Determine the [X, Y] coordinate at the center of the cell enclosing the given text.  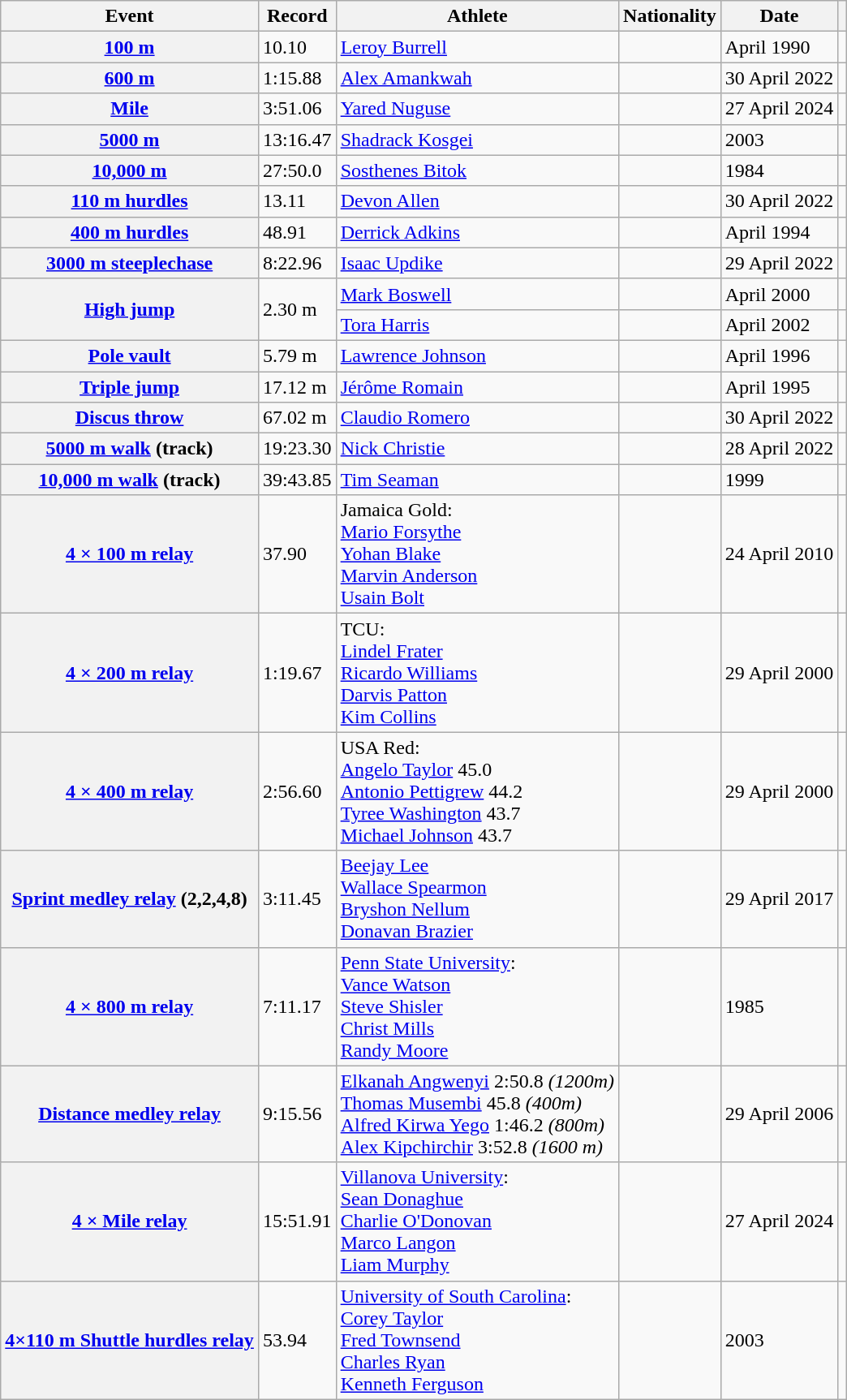
600 m [130, 78]
5000 m walk (track) [130, 449]
Claudio Romero [477, 418]
Jérôme Romain [477, 387]
4 × Mile relay [130, 1221]
Distance medley relay [130, 1114]
29 April 2022 [779, 263]
100 m [130, 47]
110 m hurdles [130, 201]
5000 m [130, 140]
Triple jump [130, 387]
TCU:Lindel FraterRicardo WilliamsDarvis PattonKim Collins [477, 673]
Devon Allen [477, 201]
4 × 100 m relay [130, 554]
Tim Seaman [477, 480]
10,000 m walk (track) [130, 480]
4 × 200 m relay [130, 673]
39:43.85 [297, 480]
April 1990 [779, 47]
April 1995 [779, 387]
Nationality [670, 16]
9:15.56 [297, 1114]
67.02 m [297, 418]
Nick Christie [477, 449]
Sosthenes Bitok [477, 170]
April 2002 [779, 325]
13.11 [297, 201]
5.79 m [297, 355]
April 1994 [779, 232]
Shadrack Kosgei [477, 140]
48.91 [297, 232]
Discus throw [130, 418]
28 April 2022 [779, 449]
7:11.17 [297, 1006]
400 m hurdles [130, 232]
53.94 [297, 1340]
USA Red:Angelo Taylor 45.0Antonio Pettigrew 44.2Tyree Washington 43.7Michael Johnson 43.7 [477, 791]
3:51.06 [297, 109]
April 1996 [779, 355]
29 April 2006 [779, 1114]
4×110 m Shuttle hurdles relay [130, 1340]
37.90 [297, 554]
Event [130, 16]
Derrick Adkins [477, 232]
29 April 2017 [779, 899]
1:15.88 [297, 78]
10,000 m [130, 170]
Sprint medley relay (2,2,4,8) [130, 899]
17.12 m [297, 387]
Athlete [477, 16]
8:22.96 [297, 263]
University of South Carolina:Corey TaylorFred TownsendCharles RyanKenneth Ferguson [477, 1340]
19:23.30 [297, 449]
Pole vault [130, 355]
Villanova University:Sean DonaghueCharlie O'DonovanMarco LangonLiam Murphy [477, 1221]
3:11.45 [297, 899]
3000 m steeplechase [130, 263]
High jump [130, 309]
Date [779, 16]
15:51.91 [297, 1221]
2:56.60 [297, 791]
1985 [779, 1006]
Beejay LeeWallace SpearmonBryshon NellumDonavan Brazier [477, 899]
April 2000 [779, 294]
Isaac Updike [477, 263]
Alex Amankwah [477, 78]
Lawrence Johnson [477, 355]
Penn State University:Vance WatsonSteve ShislerChrist MillsRandy Moore [477, 1006]
13:16.47 [297, 140]
Yared Nuguse [477, 109]
1999 [779, 480]
4 × 400 m relay [130, 791]
2.30 m [297, 309]
1:19.67 [297, 673]
10.10 [297, 47]
Jamaica Gold:Mario ForsytheYohan BlakeMarvin AndersonUsain Bolt [477, 554]
Tora Harris [477, 325]
Mark Boswell [477, 294]
Record [297, 16]
1984 [779, 170]
Elkanah Angwenyi 2:50.8 (1200m)Thomas Musembi 45.8 (400m)Alfred Kirwa Yego 1:46.2 (800m)Alex Kipchirchir 3:52.8 (1600 m) [477, 1114]
24 April 2010 [779, 554]
27:50.0 [297, 170]
4 × 800 m relay [130, 1006]
Leroy Burrell [477, 47]
Mile [130, 109]
